Return (x, y) of the center of cell containing provided text 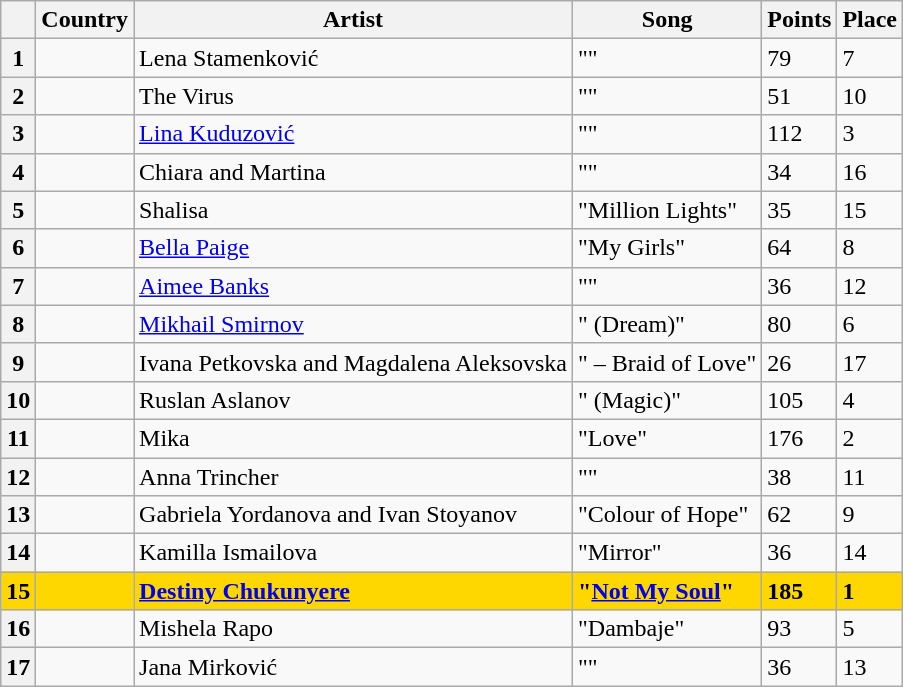
Gabriela Yordanova and Ivan Stoyanov (354, 515)
Ruslan Aslanov (354, 400)
79 (800, 58)
80 (800, 324)
Mikhail Smirnov (354, 324)
Jana Mirković (354, 667)
" – Braid of Love" (668, 362)
"My Girls" (668, 248)
38 (800, 477)
Lina Kuduzović (354, 134)
Mishela Rapo (354, 629)
26 (800, 362)
51 (800, 96)
Points (800, 20)
35 (800, 210)
Country (85, 20)
"Million Lights" (668, 210)
"Mirror" (668, 553)
The Virus (354, 96)
Ivana Petkovska and Magdalena Aleksovska (354, 362)
64 (800, 248)
Anna Trincher (354, 477)
105 (800, 400)
Bella Paige (354, 248)
Song (668, 20)
Mika (354, 438)
Kamilla Ismailova (354, 553)
Destiny Chukunyere (354, 591)
"Not My Soul" (668, 591)
Lena Stamenković (354, 58)
62 (800, 515)
Chiara and Martina (354, 172)
" (Magic)" (668, 400)
Artist (354, 20)
176 (800, 438)
"Love" (668, 438)
Place (870, 20)
185 (800, 591)
Shalisa (354, 210)
112 (800, 134)
"Dambaje" (668, 629)
"Colour of Hope" (668, 515)
34 (800, 172)
93 (800, 629)
" (Dream)" (668, 324)
Aimee Banks (354, 286)
